Locate the cell with the specified text and output its (X, Y) center coordinate. 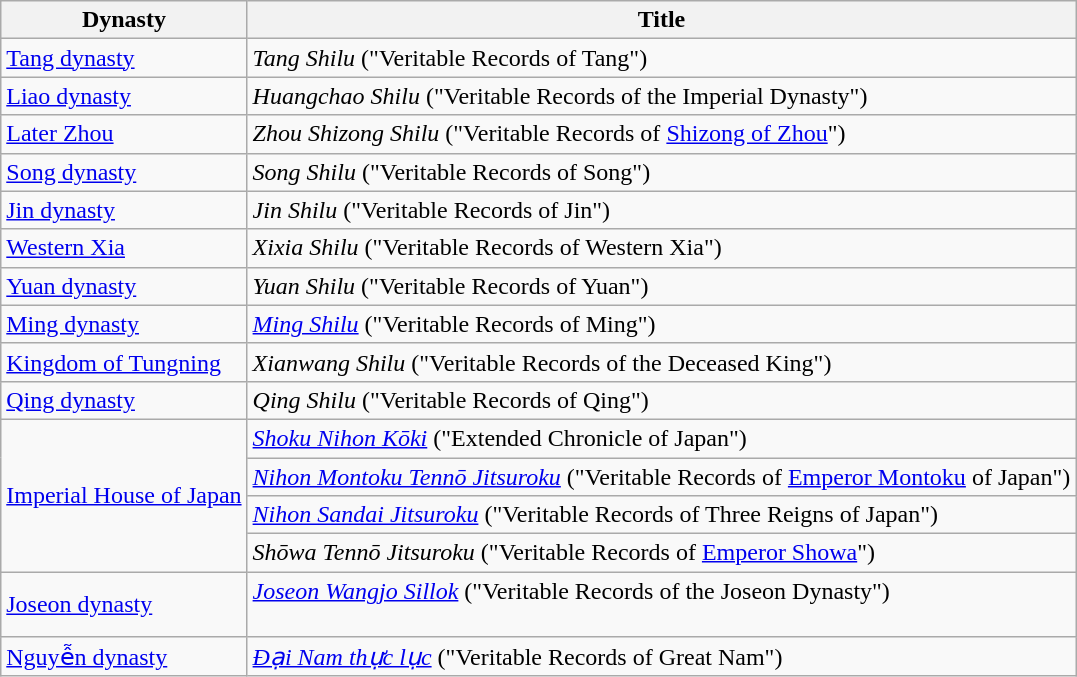
Western Xia (124, 248)
Tang dynasty (124, 58)
Qing Shilu ("Veritable Records of Qing") (662, 400)
Imperial House of Japan (124, 495)
Shoku Nihon Kōki ("Extended Chronicle of Japan") (662, 438)
Jin Shilu ("Veritable Records of Jin") (662, 210)
Yuan Shilu ("Veritable Records of Yuan") (662, 286)
Đại Nam thực lục ("Veritable Records of Great Nam") (662, 657)
Ming Shilu ("Veritable Records of Ming") (662, 324)
Zhou Shizong Shilu ("Veritable Records of Shizong of Zhou") (662, 134)
Nguyễn dynasty (124, 657)
Nihon Sandai Jitsuroku ("Veritable Records of Three Reigns of Japan") (662, 515)
Nihon Montoku Tennō Jitsuroku ("Veritable Records of Emperor Montoku of Japan") (662, 477)
Dynasty (124, 20)
Xixia Shilu ("Veritable Records of Western Xia") (662, 248)
Liao dynasty (124, 96)
Shōwa Tennō Jitsuroku ("Veritable Records of Emperor Showa") (662, 553)
Song dynasty (124, 172)
Joseon Wangjo Sillok ("Veritable Records of the Joseon Dynasty") (662, 604)
Jin dynasty (124, 210)
Title (662, 20)
Joseon dynasty (124, 604)
Qing dynasty (124, 400)
Xianwang Shilu ("Veritable Records of the Deceased King") (662, 362)
Kingdom of Tungning (124, 362)
Song Shilu ("Veritable Records of Song") (662, 172)
Ming dynasty (124, 324)
Later Zhou (124, 134)
Huangchao Shilu ("Veritable Records of the Imperial Dynasty") (662, 96)
Yuan dynasty (124, 286)
Tang Shilu ("Veritable Records of Tang") (662, 58)
